Identify which cell holds the provided text, then report its (x, y) central coordinate. 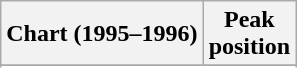
Chart (1995–1996) (102, 34)
Peakposition (249, 34)
